Locate the cell with the specified text and output its (X, Y) center coordinate. 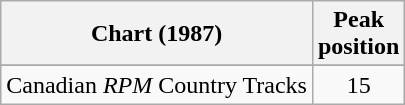
15 (358, 85)
Canadian RPM Country Tracks (157, 85)
Chart (1987) (157, 34)
Peakposition (358, 34)
